Scan for the cell matching the given text and deliver its (X, Y) coordinate at center. 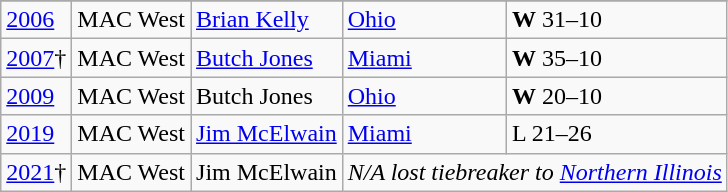
2019 (36, 134)
W 31–10 (616, 20)
2006 (36, 20)
2021† (36, 172)
2009 (36, 96)
2007† (36, 58)
Brian Kelly (267, 20)
L 21–26 (616, 134)
W 35–10 (616, 58)
N/A lost tiebreaker to Northern Illinois (534, 172)
W 20–10 (616, 96)
